Identify which cell holds the provided text, then report its (X, Y) central coordinate. 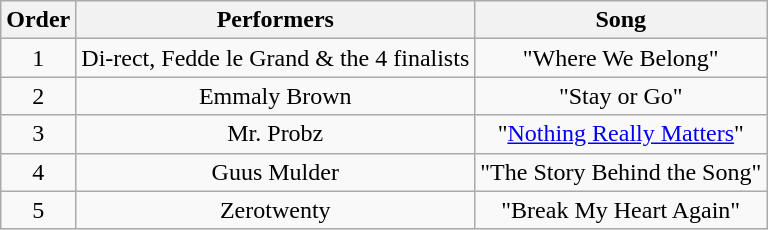
"Nothing Really Matters" (621, 134)
Order (38, 20)
2 (38, 96)
Di-rect, Fedde le Grand & the 4 finalists (276, 58)
Emmaly Brown (276, 96)
"The Story Behind the Song" (621, 172)
5 (38, 210)
Zerotwenty (276, 210)
"Where We Belong" (621, 58)
"Break My Heart Again" (621, 210)
Performers (276, 20)
Guus Mulder (276, 172)
4 (38, 172)
Song (621, 20)
1 (38, 58)
"Stay or Go" (621, 96)
3 (38, 134)
Mr. Probz (276, 134)
